Output the (x, y) coordinate of the center of the cell containing the given text.  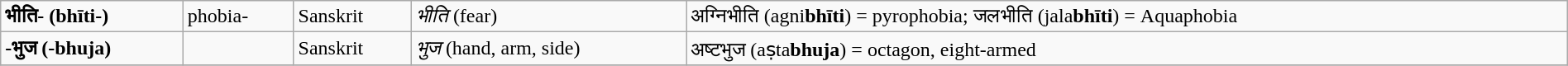
-भुज (-bhuja) (93, 49)
अग्निभीति (agnibhīti) = pyrophobia; जलभीति (jalabhīti) = Aquaphobia (1126, 16)
अष्टभुज (aṣtabhuja) = octagon, eight-armed (1126, 49)
भुज (hand, arm, side) (548, 49)
phobia- (238, 16)
भीति (fear) (548, 16)
भीति- (bhīti-) (93, 16)
